Pinpoint the cell where the given text exists, returning its (x, y) midpoint coordinate. 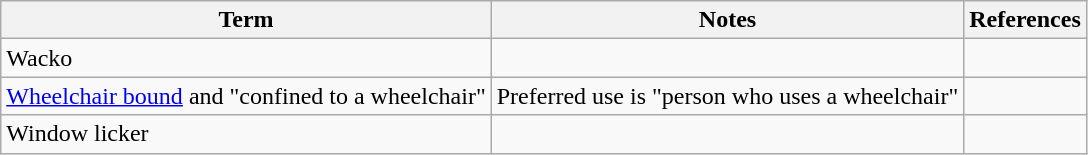
Wacko (246, 58)
Wheelchair bound and "confined to a wheelchair" (246, 96)
Window licker (246, 134)
References (1026, 20)
Notes (727, 20)
Term (246, 20)
Preferred use is "person who uses a wheelchair" (727, 96)
